From the cell containing the given text, extract its center point as (x, y) coordinate. 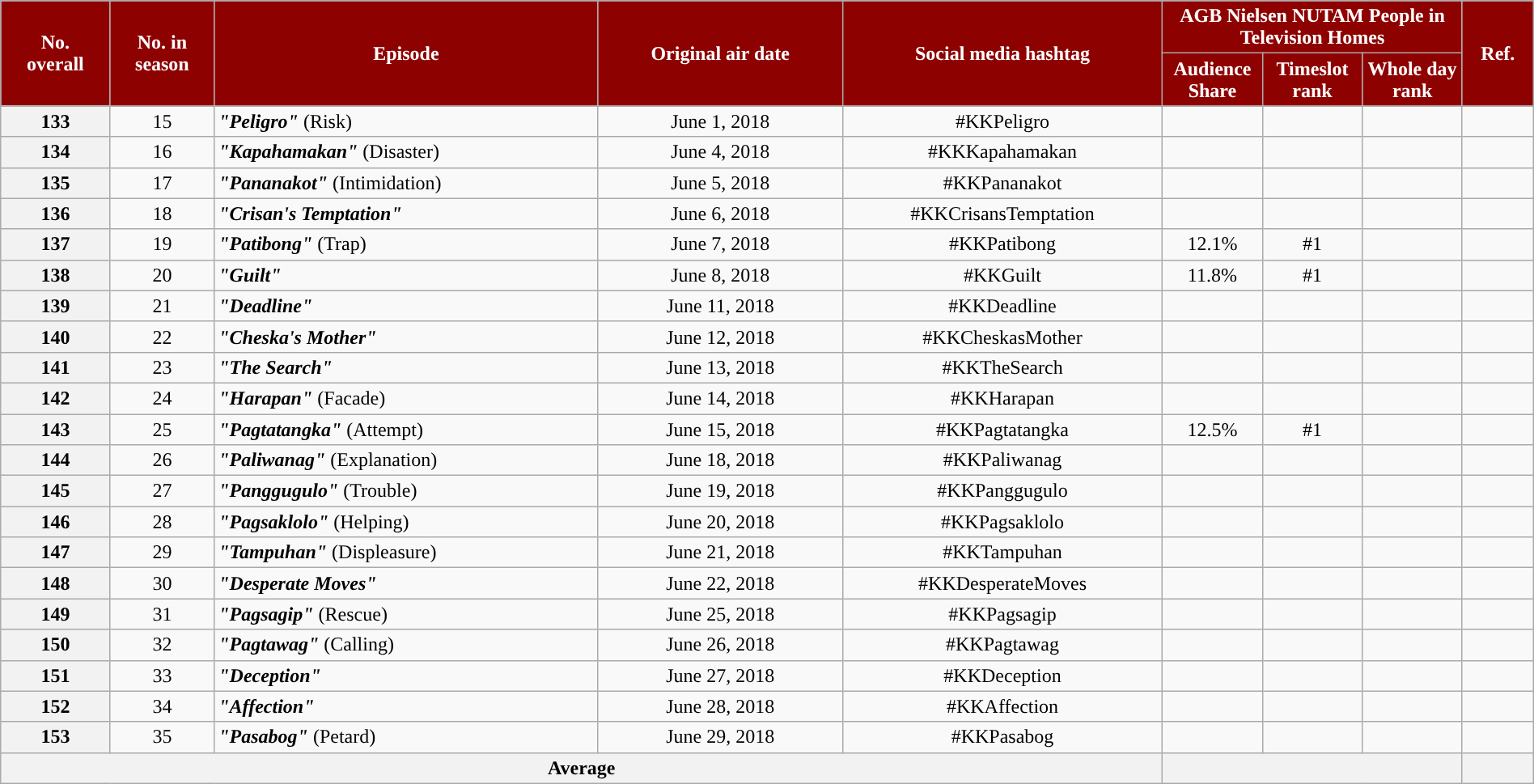
28 (162, 522)
#KKPagtatangka (1002, 430)
18 (162, 214)
19 (162, 244)
20 (162, 275)
141 (55, 367)
June 6, 2018 (720, 214)
June 21, 2018 (720, 553)
"Affection" (406, 706)
24 (162, 398)
"Pasabog" (Petard) (406, 737)
"Pagtatangka" (Attempt) (406, 430)
152 (55, 706)
#KKPaliwanag (1002, 460)
"Peligro" (Risk) (406, 121)
21 (162, 306)
11.8% (1213, 275)
June 5, 2018 (720, 183)
32 (162, 645)
144 (55, 460)
#KKPagsaklolo (1002, 522)
#KKGuilt (1002, 275)
23 (162, 367)
12.5% (1213, 430)
150 (55, 645)
#KKPeligro (1002, 121)
34 (162, 706)
#KKPananakot (1002, 183)
June 13, 2018 (720, 367)
17 (162, 183)
33 (162, 676)
Ref. (1498, 53)
June 27, 2018 (720, 676)
"Guilt" (406, 275)
148 (55, 583)
134 (55, 152)
25 (162, 430)
"Paliwanag" (Explanation) (406, 460)
#KKPagsagip (1002, 614)
"Pagtawag" (Calling) (406, 645)
153 (55, 737)
No. inseason (162, 53)
22 (162, 337)
June 12, 2018 (720, 337)
149 (55, 614)
16 (162, 152)
#KKAffection (1002, 706)
136 (55, 214)
142 (55, 398)
June 4, 2018 (720, 152)
Whole dayrank (1413, 79)
133 (55, 121)
Average (582, 768)
#KKCrisansTemptation (1002, 214)
"Deadline" (406, 306)
#KKDesperateMoves (1002, 583)
#KKPanggugulo (1002, 491)
"Kapahamakan" (Disaster) (406, 152)
#KKPatibong (1002, 244)
June 7, 2018 (720, 244)
"Harapan" (Facade) (406, 398)
#KKPasabog (1002, 737)
Audience Share (1213, 79)
143 (55, 430)
"Pagsagip" (Rescue) (406, 614)
June 11, 2018 (720, 306)
#KKTampuhan (1002, 553)
June 25, 2018 (720, 614)
June 29, 2018 (720, 737)
#KKHarapan (1002, 398)
135 (55, 183)
June 22, 2018 (720, 583)
31 (162, 614)
June 18, 2018 (720, 460)
"The Search" (406, 367)
"Panggugulo" (Trouble) (406, 491)
"Pagsaklolo" (Helping) (406, 522)
"Cheska's Mother" (406, 337)
#KKDeadline (1002, 306)
June 14, 2018 (720, 398)
Episode (406, 53)
AGB Nielsen NUTAM People in Television Homes (1312, 28)
"Pananakot" (Intimidation) (406, 183)
15 (162, 121)
137 (55, 244)
29 (162, 553)
June 28, 2018 (720, 706)
#KKPagtawag (1002, 645)
30 (162, 583)
151 (55, 676)
#KKTheSearch (1002, 367)
June 1, 2018 (720, 121)
145 (55, 491)
Timeslotrank (1312, 79)
27 (162, 491)
"Deception" (406, 676)
Social media hashtag (1002, 53)
No.overall (55, 53)
147 (55, 553)
26 (162, 460)
#KKCheskasMother (1002, 337)
June 26, 2018 (720, 645)
139 (55, 306)
140 (55, 337)
June 15, 2018 (720, 430)
"Crisan's Temptation" (406, 214)
#KKDeception (1002, 676)
"Tampuhan" (Displeasure) (406, 553)
June 8, 2018 (720, 275)
138 (55, 275)
"Desperate Moves" (406, 583)
12.1% (1213, 244)
"Patibong" (Trap) (406, 244)
Original air date (720, 53)
146 (55, 522)
June 19, 2018 (720, 491)
#KKKapahamakan (1002, 152)
35 (162, 737)
June 20, 2018 (720, 522)
